Capture the cell that displays the provided text and extract its (x, y) central coordinate. 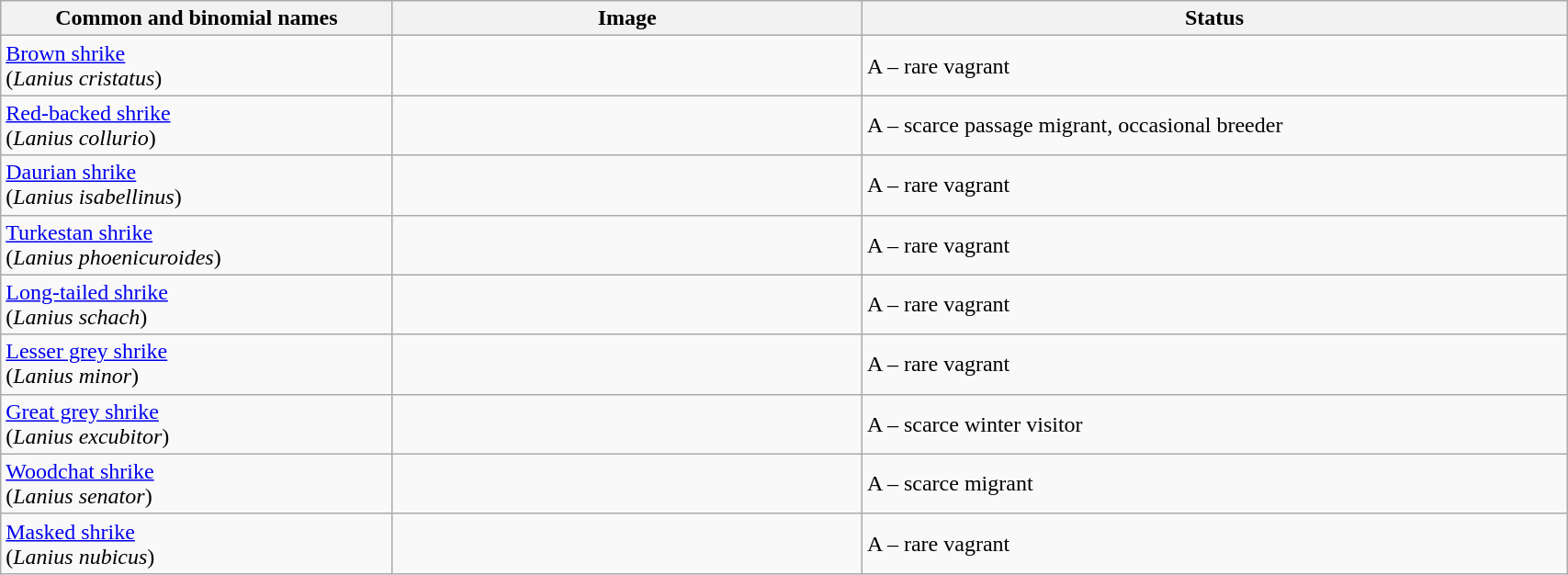
Long-tailed shrike(Lanius schach) (197, 305)
Red-backed shrike(Lanius collurio) (197, 125)
A – scarce winter visitor (1214, 424)
Brown shrike(Lanius cristatus) (197, 66)
Turkestan shrike(Lanius phoenicuroides) (197, 244)
Image (626, 18)
A – scarce migrant (1214, 483)
A – scarce passage migrant, occasional breeder (1214, 125)
Common and binomial names (197, 18)
Daurian shrike(Lanius isabellinus) (197, 186)
Lesser grey shrike(Lanius minor) (197, 364)
Great grey shrike(Lanius excubitor) (197, 424)
Status (1214, 18)
Masked shrike(Lanius nubicus) (197, 544)
Woodchat shrike(Lanius senator) (197, 483)
